Detect which cell encompasses the target text, then output its (X, Y) center coordinate. 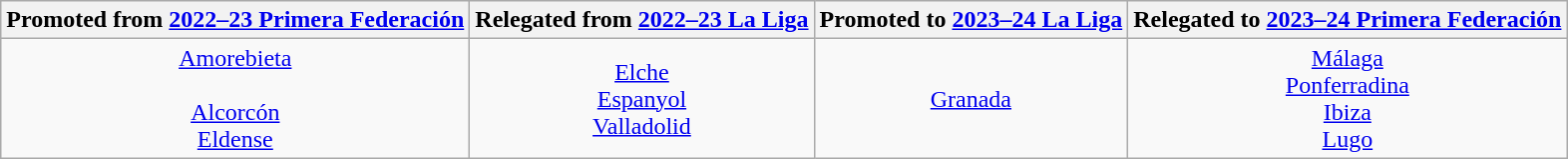
Relegated to 2023–24 Primera Federación (1348, 20)
Málaga Ponferradina Ibiza Lugo (1348, 98)
Relegated from 2022–23 La Liga (642, 20)
Promoted from 2022–23 Primera Federación (235, 20)
Promoted to 2023–24 La Liga (972, 20)
Amorebieta Alcorcón Eldense (235, 98)
Elche Espanyol Valladolid (642, 98)
Granada (972, 98)
